Pinpoint the cell where the given text exists, returning its (x, y) midpoint coordinate. 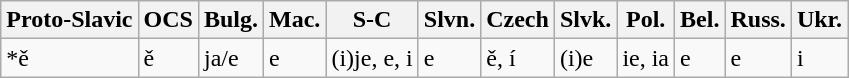
Slvn. (449, 20)
OCS (168, 20)
i (819, 58)
Proto-Slavic (70, 20)
(i)e (585, 58)
Ukr. (819, 20)
Bel. (700, 20)
*ě (70, 58)
ja/e (230, 58)
Mac. (295, 20)
Pol. (646, 20)
ie, ia (646, 58)
Slvk. (585, 20)
ě (168, 58)
S-C (372, 20)
е (449, 58)
Russ. (758, 20)
Bulg. (230, 20)
Czech (518, 20)
(i)je, e, i (372, 58)
ě, í (518, 58)
